Search for the cell housing the specified text and yield its (X, Y) center coordinate. 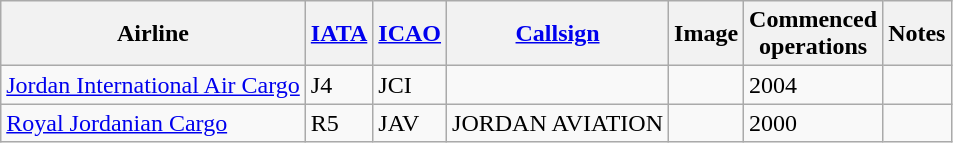
Airline (154, 34)
JCI (410, 85)
R5 (339, 123)
Jordan International Air Cargo (154, 85)
JORDAN AVIATION (558, 123)
Commencedoperations (814, 34)
J4 (339, 85)
2004 (814, 85)
JAV (410, 123)
Callsign (558, 34)
Notes (917, 34)
ICAO (410, 34)
Royal Jordanian Cargo (154, 123)
Image (706, 34)
2000 (814, 123)
IATA (339, 34)
